Output the [x, y] coordinate of the center of the cell containing the given text.  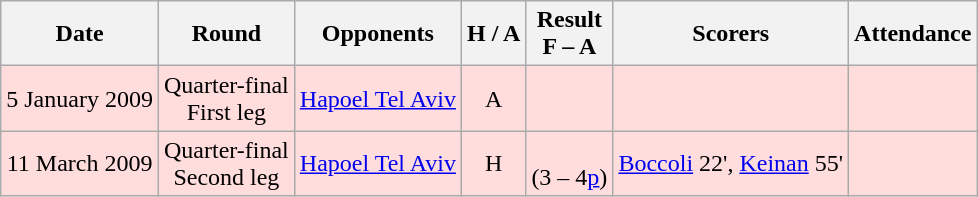
5 January 2009 [80, 98]
Quarter-finalSecond leg [226, 164]
Boccoli 22', Keinan 55' [731, 164]
ResultF – A [570, 34]
Attendance [913, 34]
H [493, 164]
Scorers [731, 34]
H / A [493, 34]
(3 – 4p) [570, 164]
A [493, 98]
11 March 2009 [80, 164]
Round [226, 34]
Quarter-finalFirst leg [226, 98]
Date [80, 34]
Opponents [378, 34]
